From the cell containing the given text, extract its center point as [X, Y] coordinate. 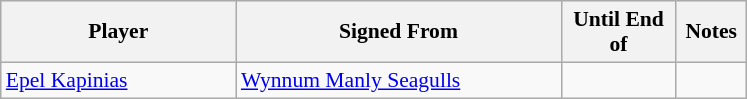
Until End of [618, 32]
Wynnum Manly Seagulls [398, 80]
Signed From [398, 32]
Notes [711, 32]
Epel Kapinias [118, 80]
Player [118, 32]
